Output the (X, Y) coordinate of the center of the cell containing the given text.  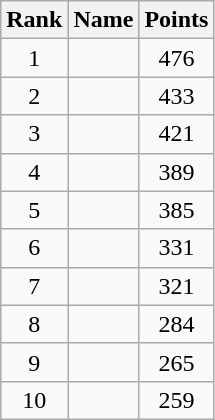
5 (34, 210)
7 (34, 286)
9 (34, 362)
3 (34, 134)
Points (176, 20)
Name (104, 20)
321 (176, 286)
4 (34, 172)
284 (176, 324)
Rank (34, 20)
1 (34, 58)
476 (176, 58)
6 (34, 248)
389 (176, 172)
2 (34, 96)
421 (176, 134)
265 (176, 362)
433 (176, 96)
259 (176, 400)
10 (34, 400)
385 (176, 210)
8 (34, 324)
331 (176, 248)
